Return [x, y] of the center of cell containing provided text 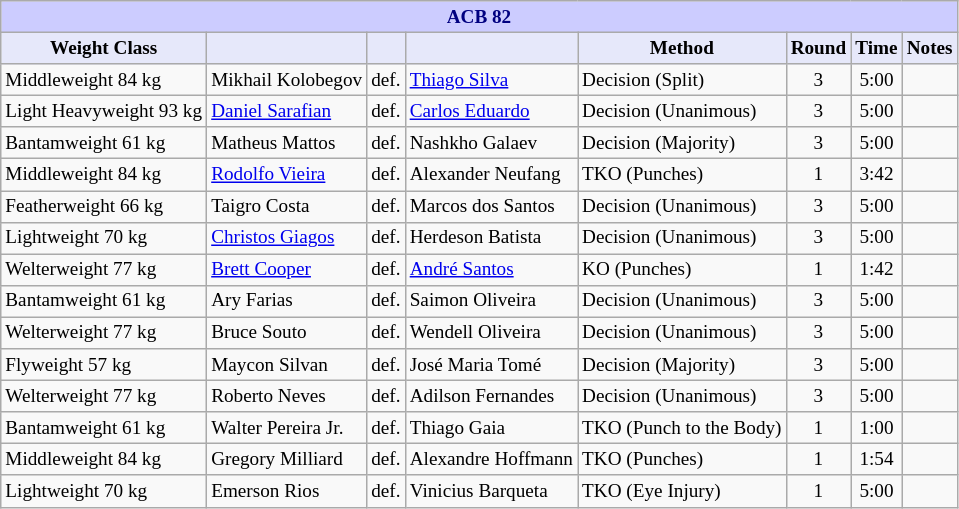
Daniel Sarafian [287, 111]
Brett Cooper [287, 270]
3:42 [876, 175]
Matheus Mattos [287, 143]
Rodolfo Vieira [287, 175]
Round [818, 48]
TKO (Punch to the Body) [682, 428]
Thiago Gaia [491, 428]
1:54 [876, 460]
Vinicius Barqueta [491, 491]
Mikhail Kolobegov [287, 80]
Nashkho Galaev [491, 143]
Christos Giagos [287, 238]
KO (Punches) [682, 270]
Time [876, 48]
Ary Farias [287, 301]
Taigro Costa [287, 206]
Carlos Eduardo [491, 111]
Weight Class [104, 48]
Wendell Oliveira [491, 333]
Emerson Rios [287, 491]
Maycon Silvan [287, 365]
1:00 [876, 428]
Light Heavyweight 93 kg [104, 111]
Flyweight 57 kg [104, 365]
Saimon Oliveira [491, 301]
Featherweight 66 kg [104, 206]
Method [682, 48]
Alexandre Hoffmann [491, 460]
ACB 82 [479, 17]
André Santos [491, 270]
Gregory Milliard [287, 460]
Adilson Fernandes [491, 396]
Roberto Neves [287, 396]
Alexander Neufang [491, 175]
Notes [930, 48]
Herdeson Batista [491, 238]
Thiago Silva [491, 80]
Decision (Split) [682, 80]
Walter Pereira Jr. [287, 428]
1:42 [876, 270]
Bruce Souto [287, 333]
José Maria Tomé [491, 365]
TKO (Eye Injury) [682, 491]
Marcos dos Santos [491, 206]
